Determine the [x, y] coordinate at the center of the cell enclosing the given text.  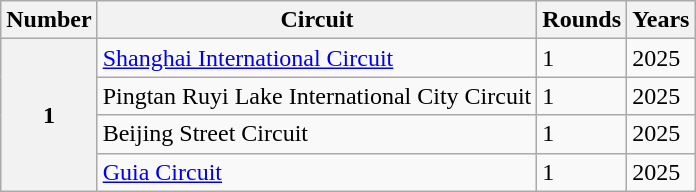
Number [49, 20]
Pingtan Ruyi Lake International City Circuit [317, 96]
Beijing Street Circuit [317, 134]
Rounds [582, 20]
Years [661, 20]
Shanghai International Circuit [317, 58]
Circuit [317, 20]
Guia Circuit [317, 172]
